Output the [x, y] coordinate of the center of the cell containing the given text.  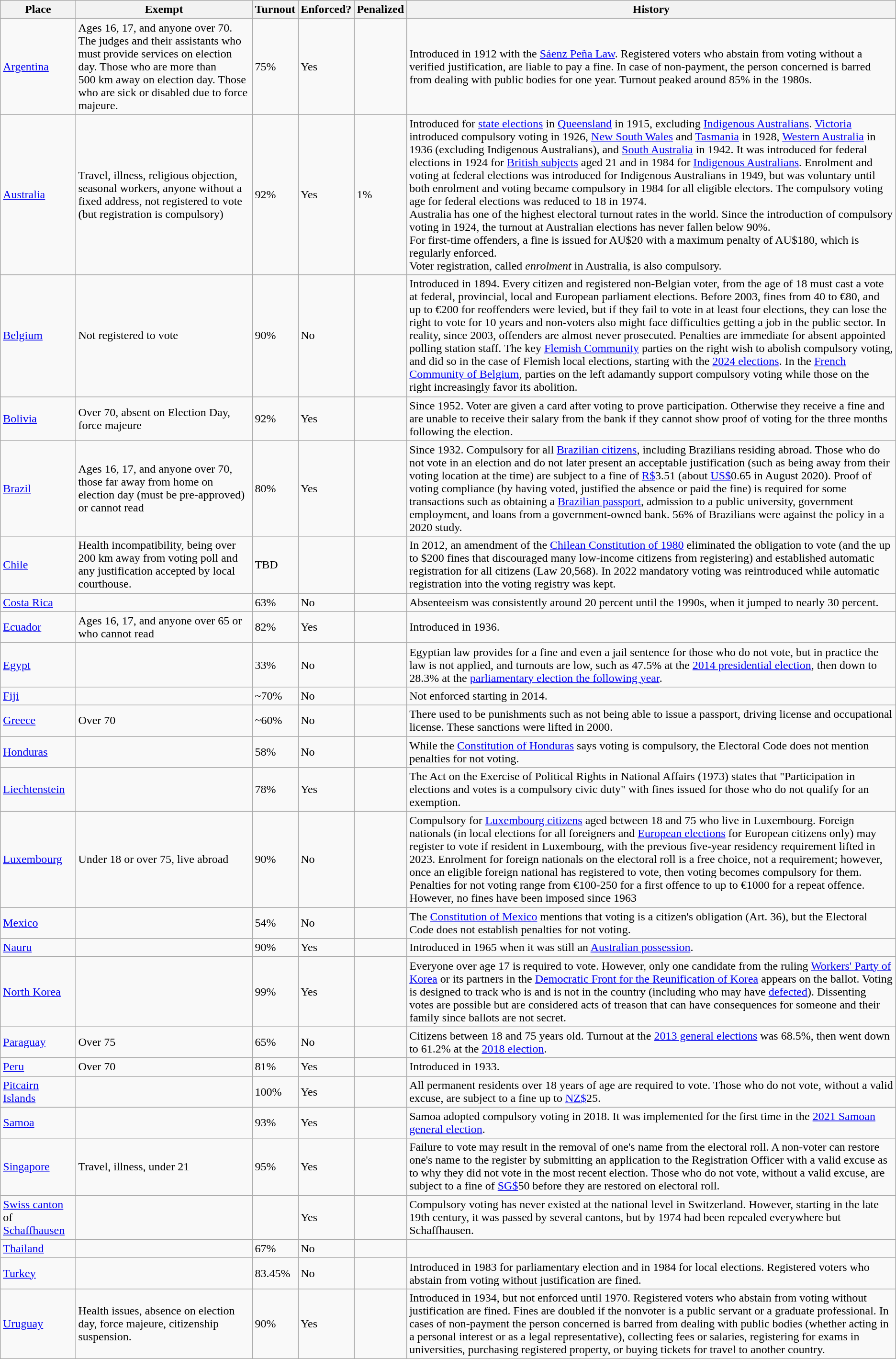
95% [275, 1166]
Exempt [164, 10]
Luxembourg [38, 860]
58% [275, 752]
~70% [275, 696]
Bolivia [38, 419]
While the Constitution of Honduras says voting is compulsory, the Electoral Code does not mention penalties for not voting. [651, 752]
Peru [38, 1067]
Egypt [38, 665]
Over 75 [164, 1042]
North Korea [38, 992]
History [651, 10]
Uruguay [38, 1324]
Pitcairn Islands [38, 1092]
1% [381, 194]
Liechtenstein [38, 790]
82% [275, 627]
67% [275, 1248]
Not enforced starting in 2014. [651, 696]
Enforced? [326, 10]
Samoa adopted compulsory voting in 2018. It was implemented for the first time in the 2021 Samoan general election. [651, 1122]
Travel, illness, under 21 [164, 1166]
Health incompatibility, being over 200 km away from voting poll and any justification accepted by local courthouse. [164, 565]
80% [275, 488]
TBD [275, 565]
Ecuador [38, 627]
Australia [38, 194]
78% [275, 790]
Brazil [38, 488]
All permanent residents over 18 years of age are required to vote. Those who do not vote, without a valid excuse, are subject to a fine up to NZ$25. [651, 1092]
Swiss canton of Schaffhausen [38, 1217]
99% [275, 992]
Thailand [38, 1248]
93% [275, 1122]
Ages 16, 17, and anyone over 70, those far away from home on election day (must be pre-approved) or cannot read [164, 488]
65% [275, 1042]
Greece [38, 720]
Under 18 or over 75, live abroad [164, 860]
Singapore [38, 1166]
Absenteeism was consistently around 20 percent until the 1990s, when it jumped to nearly 30 percent. [651, 602]
~60% [275, 720]
Health issues, absence on election day, force majeure, citizenship suspension. [164, 1324]
Samoa [38, 1122]
Costa Rica [38, 602]
Argentina [38, 67]
Penalized [381, 10]
Belgium [38, 336]
54% [275, 923]
Mexico [38, 923]
Paraguay [38, 1042]
83.45% [275, 1273]
81% [275, 1067]
Fiji [38, 696]
Introduced in 1936. [651, 627]
Chile [38, 565]
33% [275, 665]
63% [275, 602]
Not registered to vote [164, 336]
75% [275, 67]
Turkey [38, 1273]
Travel, illness, religious objection, seasonal workers, anyone without a fixed address, not registered to vote (but registration is compulsory) [164, 194]
Citizens between 18 and 75 years old. Turnout at the 2013 general elections was 68.5%, then went down to 61.2% at the 2018 election. [651, 1042]
Place [38, 10]
Honduras [38, 752]
Nauru [38, 948]
Introduced in 1965 when it was still an Australian possession. [651, 948]
Turnout [275, 10]
100% [275, 1092]
Over 70, absent on Election Day, force majeure [164, 419]
Ages 16, 17, and anyone over 65 or who cannot read [164, 627]
Introduced in 1933. [651, 1067]
